Find where the given text appears and provide that cell's center as [X, Y] coordinate. 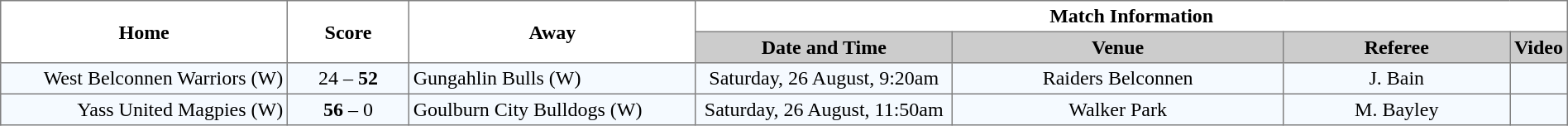
Away [552, 31]
56 – 0 [347, 109]
Gungahlin Bulls (W) [552, 79]
Walker Park [1118, 109]
West Belconnen Warriors (W) [144, 79]
Referee [1397, 47]
Home [144, 31]
Saturday, 26 August, 9:20am [824, 79]
Venue [1118, 47]
Match Information [1131, 17]
Video [1539, 47]
M. Bayley [1397, 109]
Score [347, 31]
Goulburn City Bulldogs (W) [552, 109]
J. Bain [1397, 79]
Saturday, 26 August, 11:50am [824, 109]
Yass United Magpies (W) [144, 109]
Raiders Belconnen [1118, 79]
Date and Time [824, 47]
24 – 52 [347, 79]
